Detect which cell encompasses the target text, then output its [x, y] center coordinate. 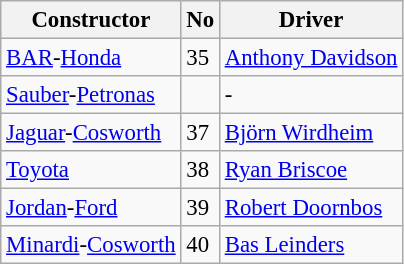
Jordan-Ford [91, 208]
39 [200, 208]
- [310, 95]
40 [200, 245]
Sauber-Petronas [91, 95]
38 [200, 170]
Ryan Briscoe [310, 170]
35 [200, 58]
37 [200, 133]
Toyota [91, 170]
Robert Doornbos [310, 208]
Driver [310, 20]
Jaguar-Cosworth [91, 133]
Bas Leinders [310, 245]
Constructor [91, 20]
BAR-Honda [91, 58]
No [200, 20]
Anthony Davidson [310, 58]
Björn Wirdheim [310, 133]
Minardi-Cosworth [91, 245]
